Extract the (X, Y) coordinate from the center of the cell holding the provided text.  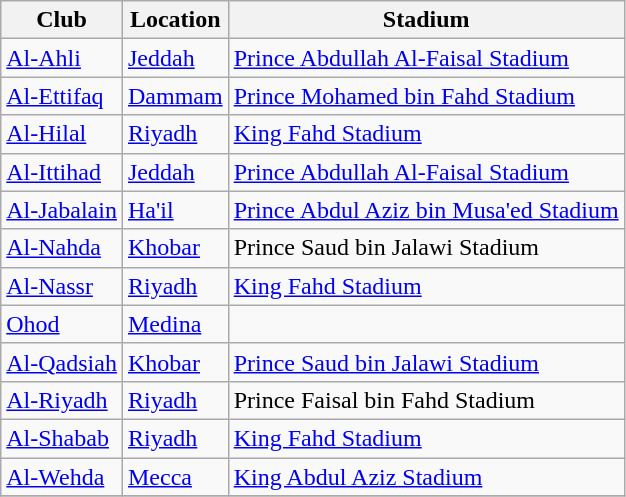
Al-Ittihad (62, 172)
Al-Hilal (62, 134)
Al-Jabalain (62, 210)
Medina (175, 324)
Prince Mohamed bin Fahd Stadium (426, 96)
Stadium (426, 20)
Al-Riyadh (62, 400)
Club (62, 20)
Al-Ettifaq (62, 96)
Al-Ahli (62, 58)
Ohod (62, 324)
Dammam (175, 96)
Location (175, 20)
Al-Qadsiah (62, 362)
Al-Nassr (62, 286)
Al-Wehda (62, 477)
Al-Shabab (62, 438)
Prince Abdul Aziz bin Musa'ed Stadium (426, 210)
King Abdul Aziz Stadium (426, 477)
Mecca (175, 477)
Ha'il (175, 210)
Prince Faisal bin Fahd Stadium (426, 400)
Al-Nahda (62, 248)
